Determine the [X, Y] coordinate at the center of the cell enclosing the given text.  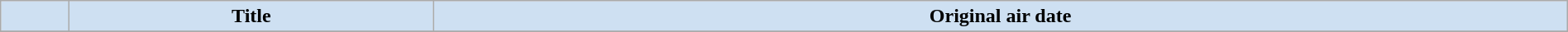
Title [251, 16]
Original air date [1001, 16]
